From the cell containing the given text, extract its center point as [X, Y] coordinate. 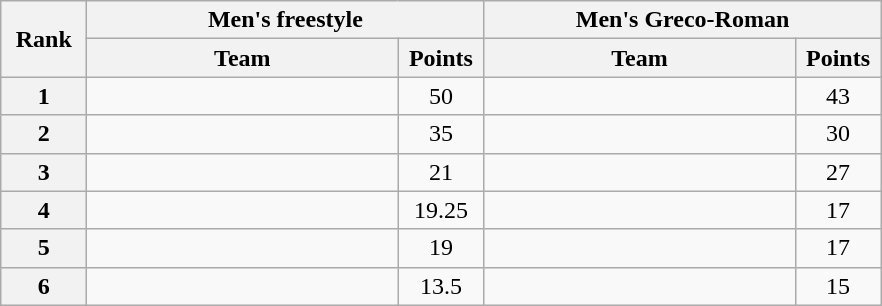
1 [44, 96]
4 [44, 210]
19.25 [441, 210]
3 [44, 172]
Rank [44, 39]
35 [441, 134]
Men's Greco-Roman [682, 20]
15 [838, 286]
21 [441, 172]
27 [838, 172]
13.5 [441, 286]
43 [838, 96]
2 [44, 134]
5 [44, 248]
50 [441, 96]
6 [44, 286]
30 [838, 134]
19 [441, 248]
Men's freestyle [286, 20]
